Determine the (X, Y) coordinate at the center of the cell enclosing the given text.  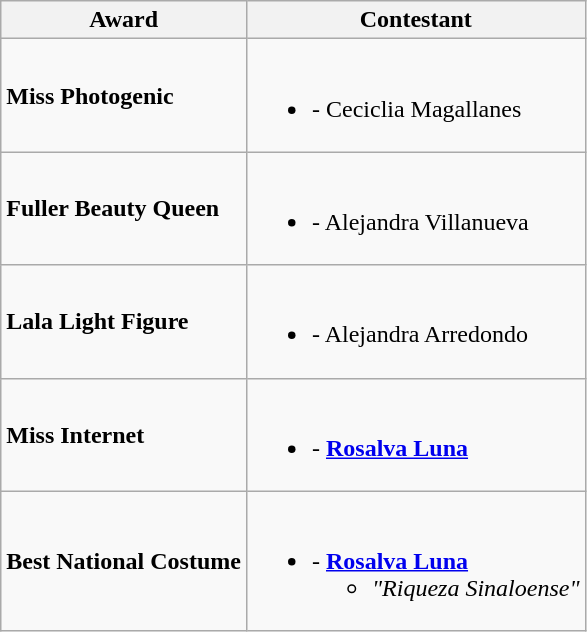
Contestant (416, 20)
Best National Costume (124, 561)
Miss Internet (124, 434)
- Alejandra Arredondo (416, 322)
Lala Light Figure (124, 322)
- Ceciclia Magallanes (416, 96)
- Rosalva Luna (416, 434)
- Rosalva Luna"Riqueza Sinaloense" (416, 561)
Award (124, 20)
Fuller Beauty Queen (124, 208)
- Alejandra Villanueva (416, 208)
Miss Photogenic (124, 96)
